Locate the cell with the specified text and output its [x, y] center coordinate. 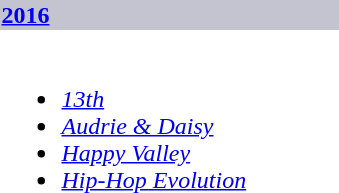
2016 [170, 15]
